From the cell containing the given text, extract its center point as [X, Y] coordinate. 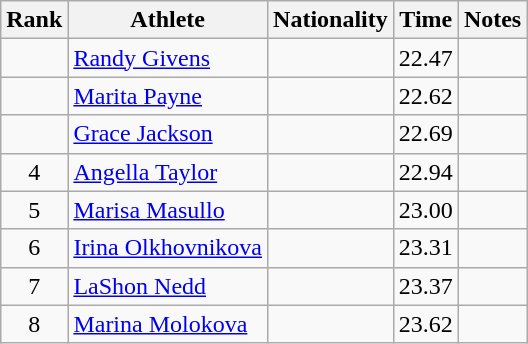
Nationality [331, 20]
4 [34, 172]
23.31 [426, 248]
Notes [492, 20]
Irina Olkhovnikova [168, 248]
22.62 [426, 96]
Marina Molokova [168, 324]
Time [426, 20]
23.62 [426, 324]
Grace Jackson [168, 134]
6 [34, 248]
22.47 [426, 58]
Rank [34, 20]
22.94 [426, 172]
8 [34, 324]
5 [34, 210]
Marita Payne [168, 96]
Athlete [168, 20]
Marisa Masullo [168, 210]
23.00 [426, 210]
22.69 [426, 134]
7 [34, 286]
Angella Taylor [168, 172]
LaShon Nedd [168, 286]
23.37 [426, 286]
Randy Givens [168, 58]
